Search for the cell housing the specified text and yield its [X, Y] center coordinate. 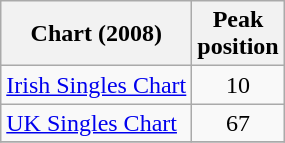
Peakposition [238, 34]
10 [238, 85]
67 [238, 123]
UK Singles Chart [96, 123]
Irish Singles Chart [96, 85]
Chart (2008) [96, 34]
